Detect which cell encompasses the target text, then output its [X, Y] center coordinate. 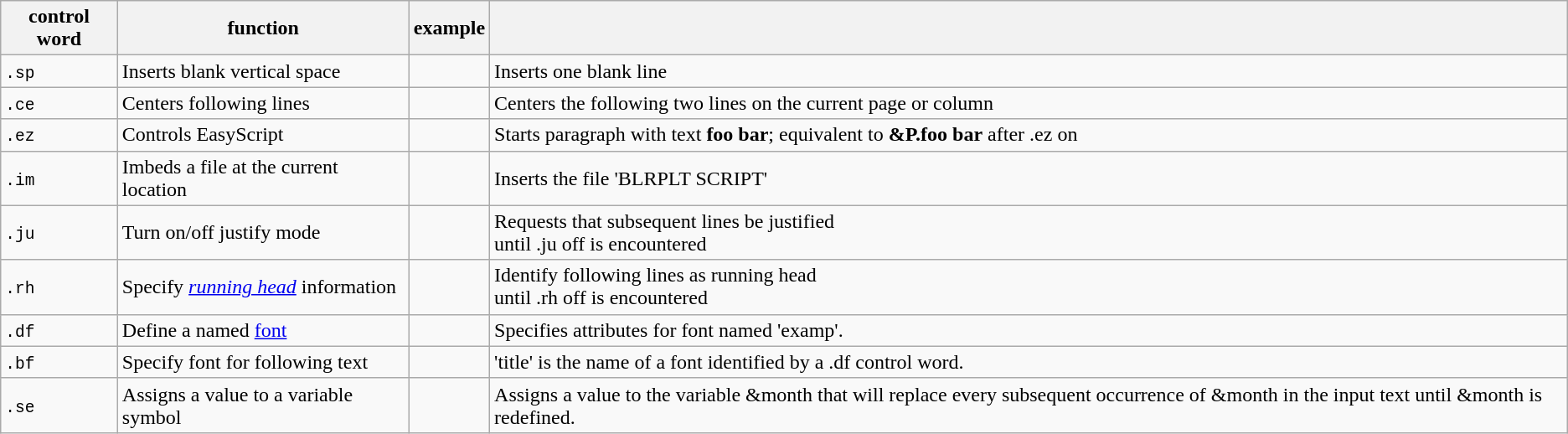
Specify font for following text [263, 362]
Specifies attributes for font named 'examp'. [1029, 330]
control word [59, 28]
.df [59, 330]
Controls EasyScript [263, 135]
Specify running head information [263, 287]
Assigns a value to the variable &month that will replace every subsequent occurrence of &month in the input text until &month is redefined. [1029, 406]
Centers the following two lines on the current page or column [1029, 103]
.se [59, 406]
.rh [59, 287]
.bf [59, 362]
Centers following lines [263, 103]
Turn on/off justify mode [263, 233]
example [449, 28]
Requests that subsequent lines be justifieduntil .ju off is encountered [1029, 233]
.im [59, 178]
function [263, 28]
Imbeds a file at the current location [263, 178]
Assigns a value to a variable symbol [263, 406]
.ce [59, 103]
Inserts blank vertical space [263, 71]
.ez [59, 135]
'title' is the name of a font identified by a .df control word. [1029, 362]
Inserts one blank line [1029, 71]
Inserts the file 'BLRPLT SCRIPT' [1029, 178]
Starts paragraph with text foo bar; equivalent to &P.foo bar after .ez on [1029, 135]
.ju [59, 233]
Define a named font [263, 330]
Identify following lines as running headuntil .rh off is encountered [1029, 287]
.sp [59, 71]
